Detect which cell encompasses the target text, then output its (X, Y) center coordinate. 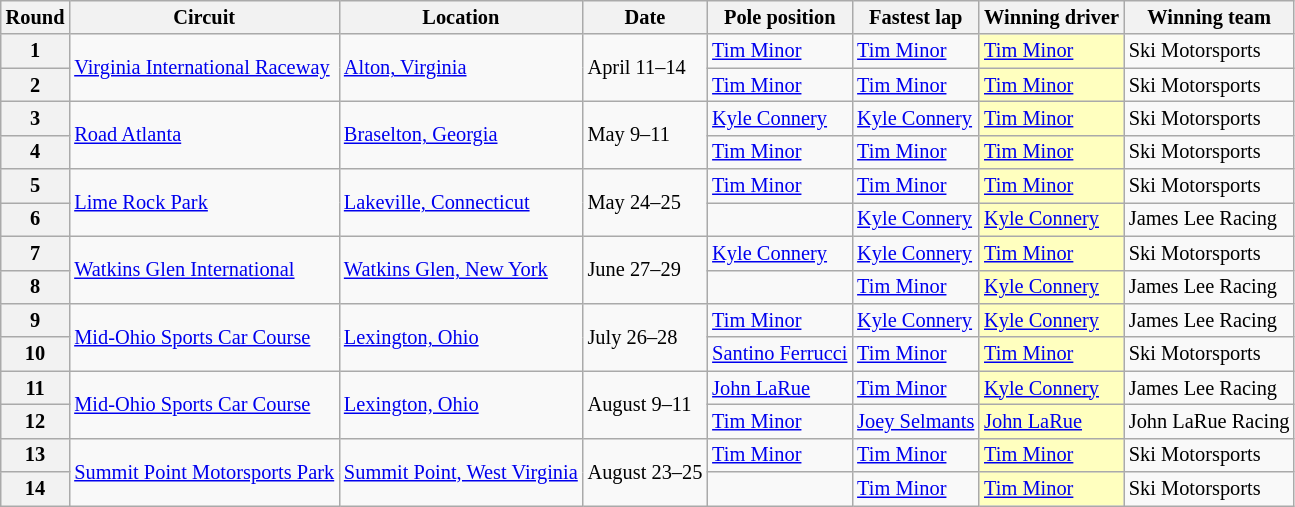
Fastest lap (916, 17)
11 (36, 388)
Virginia International Raceway (204, 68)
June 27–29 (646, 270)
May 9–11 (646, 134)
12 (36, 421)
Summit Point, West Virginia (461, 472)
4 (36, 152)
7 (36, 253)
6 (36, 219)
Road Atlanta (204, 134)
Round (36, 17)
Alton, Virginia (461, 68)
5 (36, 186)
Santino Ferrucci (780, 354)
Summit Point Motorsports Park (204, 472)
April 11–14 (646, 68)
John LaRue Racing (1209, 421)
3 (36, 118)
May 24–25 (646, 202)
8 (36, 287)
Watkins Glen, New York (461, 270)
Braselton, Georgia (461, 134)
Lakeville, Connecticut (461, 202)
Joey Selmants (916, 421)
Winning team (1209, 17)
Location (461, 17)
July 26–28 (646, 336)
Lime Rock Park (204, 202)
Date (646, 17)
Circuit (204, 17)
August 23–25 (646, 472)
Pole position (780, 17)
9 (36, 320)
14 (36, 489)
Winning driver (1052, 17)
Watkins Glen International (204, 270)
2 (36, 85)
1 (36, 51)
13 (36, 455)
10 (36, 354)
August 9–11 (646, 404)
